Return the (X, Y) coordinate for the center point of the cell that contains the specified text.  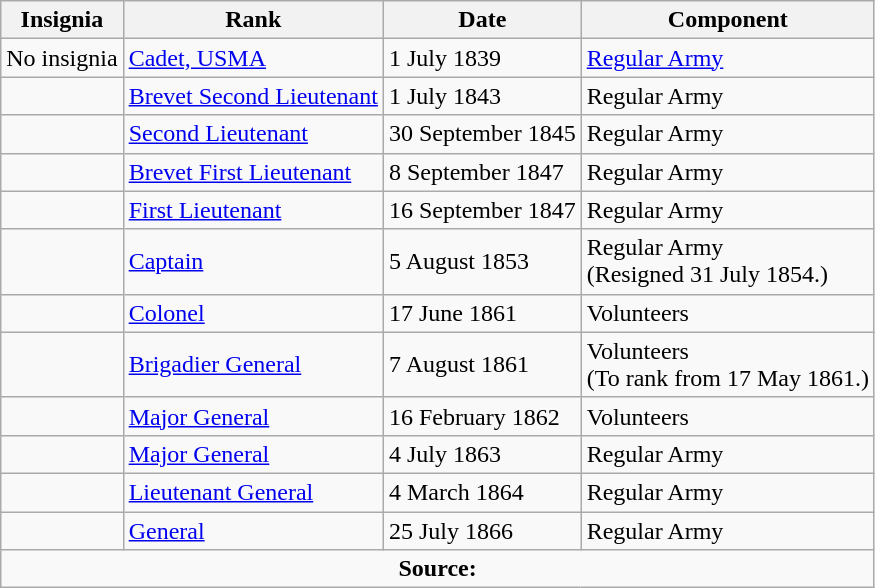
1 July 1843 (482, 96)
Captain (253, 262)
Insignia (62, 20)
No insignia (62, 58)
Cadet, USMA (253, 58)
7 August 1861 (482, 364)
25 July 1866 (482, 531)
1 July 1839 (482, 58)
4 March 1864 (482, 492)
8 September 1847 (482, 172)
Source: (438, 569)
Regular Army(Resigned 31 July 1854.) (728, 262)
Lieutenant General (253, 492)
30 September 1845 (482, 134)
Brigadier General (253, 364)
Rank (253, 20)
Date (482, 20)
General (253, 531)
First Lieutenant (253, 210)
Colonel (253, 313)
5 August 1853 (482, 262)
Brevet First Lieutenant (253, 172)
Component (728, 20)
Second Lieutenant (253, 134)
Volunteers(To rank from 17 May 1861.) (728, 364)
16 September 1847 (482, 210)
4 July 1863 (482, 454)
16 February 1862 (482, 416)
Brevet Second Lieutenant (253, 96)
17 June 1861 (482, 313)
